Return [x, y] of the center of cell containing provided text 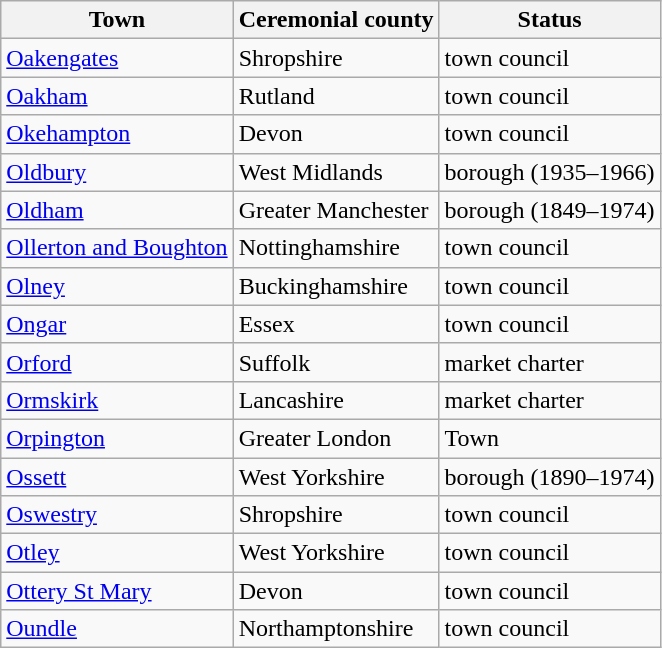
Oakham [117, 96]
Ceremonial county [336, 20]
Buckinghamshire [336, 286]
Ottery St Mary [117, 591]
Oakengates [117, 58]
Orford [117, 362]
Okehampton [117, 134]
Oswestry [117, 515]
Nottinghamshire [336, 248]
Ollerton and Boughton [117, 248]
Ormskirk [117, 400]
Status [550, 20]
Rutland [336, 96]
Otley [117, 553]
Greater London [336, 438]
Lancashire [336, 400]
borough (1849–1974) [550, 210]
Essex [336, 324]
Ongar [117, 324]
Orpington [117, 438]
Oundle [117, 629]
Oldbury [117, 172]
Northamptonshire [336, 629]
borough (1935–1966) [550, 172]
Oldham [117, 210]
Greater Manchester [336, 210]
Olney [117, 286]
West Midlands [336, 172]
Suffolk [336, 362]
borough (1890–1974) [550, 477]
Ossett [117, 477]
